Locate the cell with the specified text and output its [x, y] center coordinate. 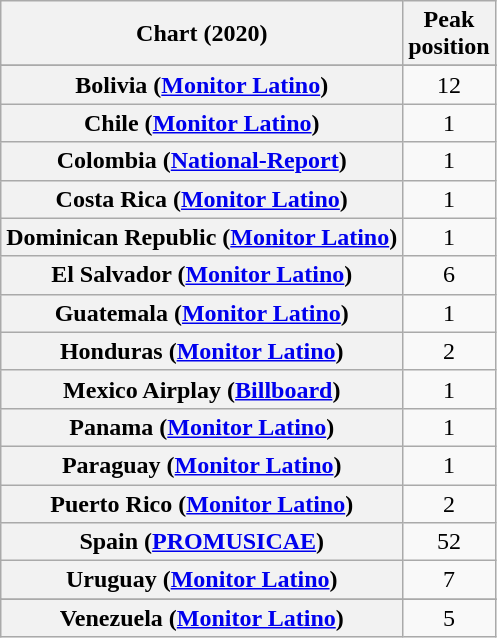
Dominican Republic (Monitor Latino) [202, 237]
Paraguay (Monitor Latino) [202, 465]
6 [449, 275]
52 [449, 542]
12 [449, 85]
Bolivia (Monitor Latino) [202, 85]
7 [449, 580]
Panama (Monitor Latino) [202, 427]
Guatemala (Monitor Latino) [202, 313]
Spain (PROMUSICAE) [202, 542]
Uruguay (Monitor Latino) [202, 580]
Costa Rica (Monitor Latino) [202, 199]
Chart (2020) [202, 34]
Colombia (National-Report) [202, 161]
5 [449, 618]
Mexico Airplay (Billboard) [202, 389]
El Salvador (Monitor Latino) [202, 275]
Honduras (Monitor Latino) [202, 351]
Puerto Rico (Monitor Latino) [202, 503]
Peakposition [449, 34]
Venezuela (Monitor Latino) [202, 618]
Chile (Monitor Latino) [202, 123]
